Extract the [X, Y] coordinate from the center of the cell holding the provided text.  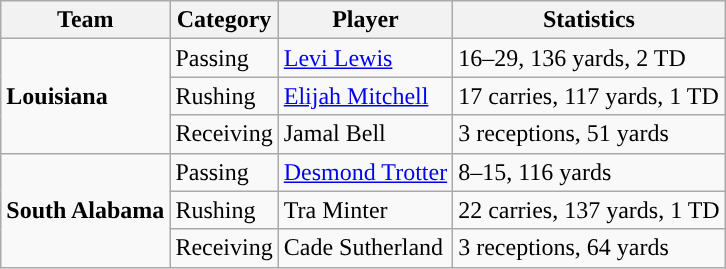
Category [224, 20]
Statistics [590, 20]
Cade Sutherland [365, 248]
Levi Lewis [365, 58]
Tra Minter [365, 210]
Louisiana [86, 96]
8–15, 116 yards [590, 172]
South Alabama [86, 210]
3 receptions, 51 yards [590, 134]
17 carries, 117 yards, 1 TD [590, 96]
Player [365, 20]
Desmond Trotter [365, 172]
16–29, 136 yards, 2 TD [590, 58]
Team [86, 20]
Elijah Mitchell [365, 96]
22 carries, 137 yards, 1 TD [590, 210]
3 receptions, 64 yards [590, 248]
Jamal Bell [365, 134]
